Pinpoint the cell where the given text exists, returning its [X, Y] midpoint coordinate. 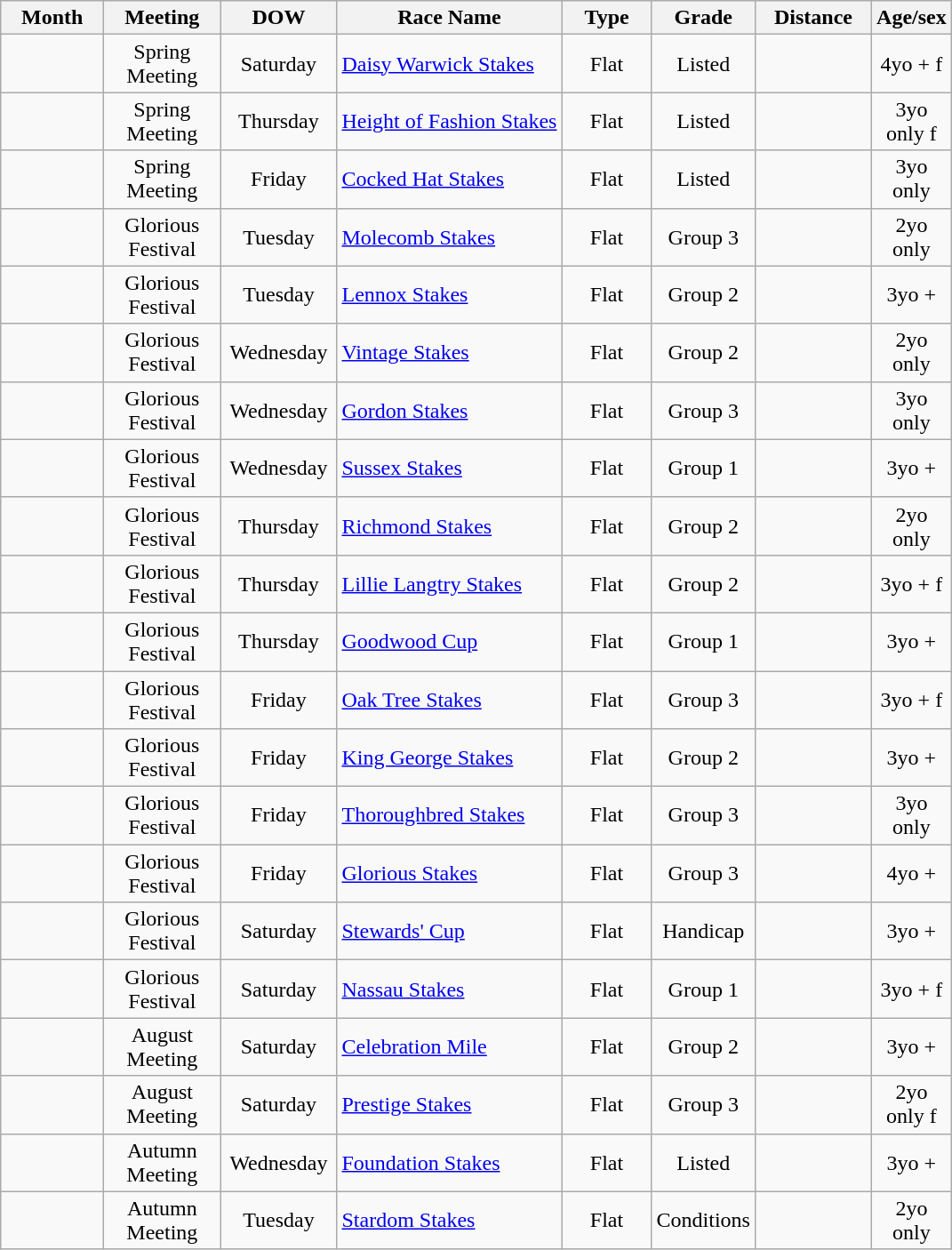
Sussex Stakes [450, 468]
Vintage Stakes [450, 352]
Stewards' Cup [450, 932]
DOW [279, 18]
Prestige Stakes [450, 1104]
Lillie Langtry Stakes [450, 583]
2yo only f [912, 1104]
Grade [703, 18]
Foundation Stakes [450, 1163]
Molecomb Stakes [450, 236]
Daisy Warwick Stakes [450, 64]
Lennox Stakes [450, 295]
Age/sex [912, 18]
3yo only f [912, 121]
Meeting [162, 18]
Thoroughbred Stakes [450, 816]
Distance [812, 18]
Nassau Stakes [450, 989]
King George Stakes [450, 757]
Height of Fashion Stakes [450, 121]
Glorious Stakes [450, 873]
4yo + [912, 873]
Conditions [703, 1220]
Type [606, 18]
Handicap [703, 932]
Stardom Stakes [450, 1220]
4yo + f [912, 64]
Goodwood Cup [450, 642]
Richmond Stakes [450, 526]
Month [52, 18]
Cocked Hat Stakes [450, 180]
Celebration Mile [450, 1047]
Oak Tree Stakes [450, 699]
Gordon Stakes [450, 411]
Race Name [450, 18]
